Extract the [X, Y] coordinate from the center of the cell holding the provided text.  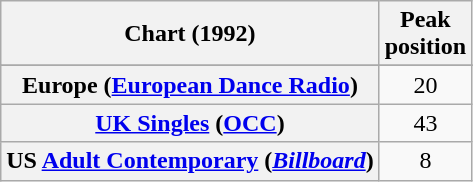
UK Singles (OCC) [190, 123]
Chart (1992) [190, 34]
Europe (European Dance Radio) [190, 85]
8 [425, 161]
20 [425, 85]
US Adult Contemporary (Billboard) [190, 161]
43 [425, 123]
Peakposition [425, 34]
